Find where the given text appears and provide that cell's center as (X, Y) coordinate. 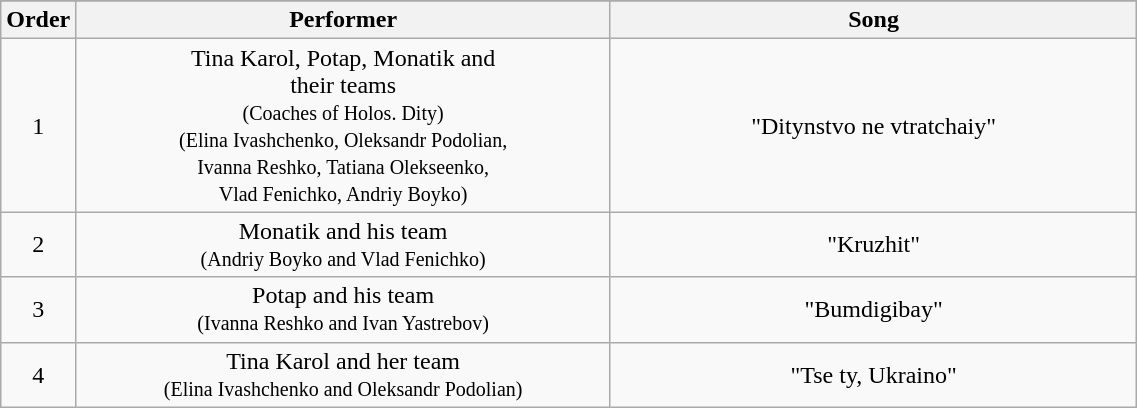
Order (38, 20)
"Tse ty, Ukraino" (873, 374)
"Kruzhit" (873, 244)
Tina Karol and her team (Elina Ivashchenko and Oleksandr Podolian) (344, 374)
2 (38, 244)
1 (38, 126)
"Ditynstvo ne vtratchaiy" (873, 126)
4 (38, 374)
Song (873, 20)
"Bumdigibay" (873, 310)
Performer (344, 20)
Potap and his team (Ivanna Reshko and Ivan Yastrebov) (344, 310)
3 (38, 310)
Monatik and his team (Andriy Boyko and Vlad Fenichko) (344, 244)
